Provide the [x, y] coordinate of the cell's center where the given text is located.  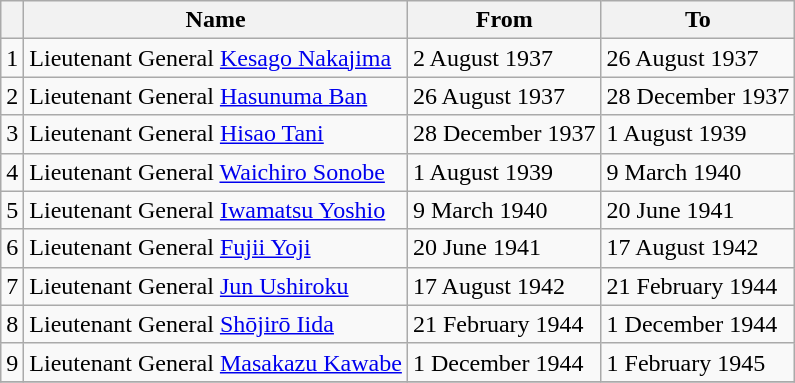
Name [216, 20]
1 February 1945 [698, 362]
Lieutenant General Jun Ushiroku [216, 286]
Lieutenant General Masakazu Kawabe [216, 362]
Lieutenant General Shōjirō Iida [216, 324]
Lieutenant General Hasunuma Ban [216, 96]
Lieutenant General Kesago Nakajima [216, 58]
6 [12, 248]
7 [12, 286]
Lieutenant General Fujii Yoji [216, 248]
2 [12, 96]
2 August 1937 [504, 58]
Lieutenant General Hisao Tani [216, 134]
To [698, 20]
From [504, 20]
Lieutenant General Iwamatsu Yoshio [216, 210]
Lieutenant General Waichiro Sonobe [216, 172]
8 [12, 324]
1 [12, 58]
5 [12, 210]
4 [12, 172]
3 [12, 134]
9 [12, 362]
